Identify which cell holds the provided text, then report its [x, y] central coordinate. 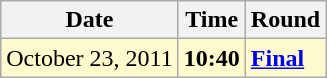
October 23, 2011 [90, 58]
Final [285, 58]
Date [90, 20]
Round [285, 20]
Time [212, 20]
10:40 [212, 58]
